Return [x, y] of the center of cell containing provided text 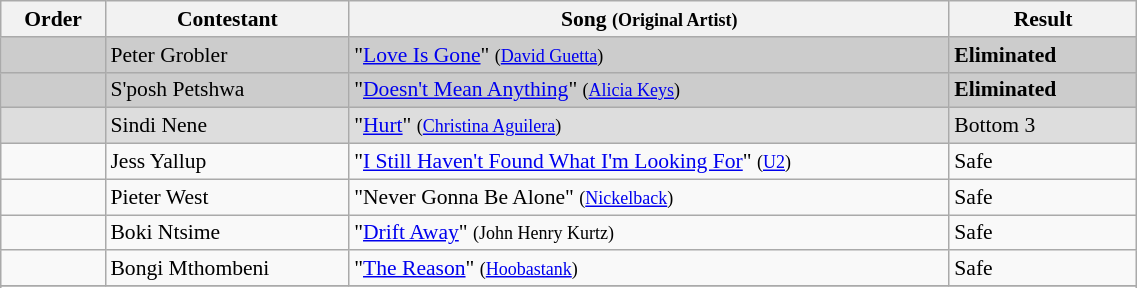
"Drift Away" (John Henry Kurtz) [649, 233]
Order [54, 19]
Boki Ntsime [227, 233]
"I Still Haven't Found What I'm Looking For" (U2) [649, 162]
Contestant [227, 19]
"The Reason" (Hoobastank) [649, 269]
Bottom 3 [1043, 126]
"Never Gonna Be Alone" (Nickelback) [649, 197]
"Doesn't Mean Anything" (Alicia Keys) [649, 90]
"Love Is Gone" (David Guetta) [649, 55]
Song (Original Artist) [649, 19]
Bongi Mthombeni [227, 269]
"Hurt" (Christina Aguilera) [649, 126]
Jess Yallup [227, 162]
Result [1043, 19]
S'posh Petshwa [227, 90]
Sindi Nene [227, 126]
Peter Grobler [227, 55]
Pieter West [227, 197]
